Return (x, y) of the center of cell containing provided text 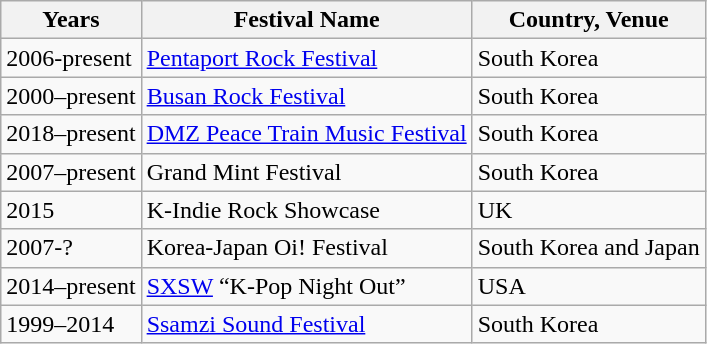
SXSW “K-Pop Night Out” (306, 286)
2000–present (71, 96)
USA (588, 286)
2007-? (71, 248)
2007–present (71, 172)
2018–present (71, 134)
K-Indie Rock Showcase (306, 210)
Grand Mint Festival (306, 172)
Ssamzi Sound Festival (306, 324)
2014–present (71, 286)
UK (588, 210)
Pentaport Rock Festival (306, 58)
DMZ Peace Train Music Festival (306, 134)
2015 (71, 210)
2006-present (71, 58)
Korea-Japan Oi! Festival (306, 248)
South Korea and Japan (588, 248)
Busan Rock Festival (306, 96)
1999–2014 (71, 324)
Country, Venue (588, 20)
Years (71, 20)
Festival Name (306, 20)
